Pinpoint the cell where the given text exists, returning its [X, Y] midpoint coordinate. 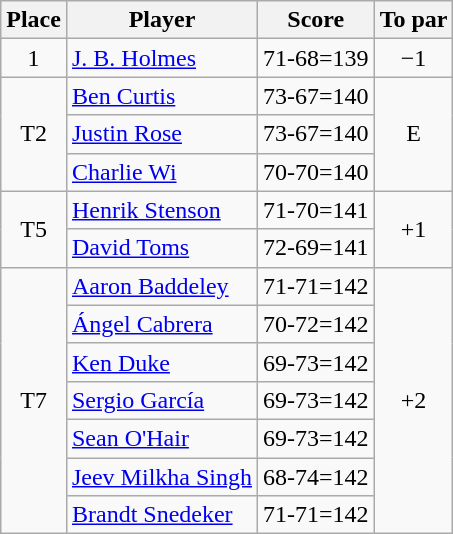
+2 [414, 400]
72-69=141 [316, 248]
T5 [34, 229]
Ángel Cabrera [162, 324]
Sean O'Hair [162, 438]
Player [162, 20]
Jeev Milkha Singh [162, 477]
Aaron Baddeley [162, 286]
Place [34, 20]
70-72=142 [316, 324]
70-70=140 [316, 172]
Ben Curtis [162, 96]
Sergio García [162, 400]
T7 [34, 400]
David Toms [162, 248]
Charlie Wi [162, 172]
T2 [34, 134]
−1 [414, 58]
1 [34, 58]
+1 [414, 229]
Score [316, 20]
Ken Duke [162, 362]
71-68=139 [316, 58]
71-70=141 [316, 210]
Justin Rose [162, 134]
Brandt Snedeker [162, 515]
To par [414, 20]
68-74=142 [316, 477]
J. B. Holmes [162, 58]
E [414, 134]
Henrik Stenson [162, 210]
